Extract the (x, y) coordinate from the center of the cell holding the provided text.  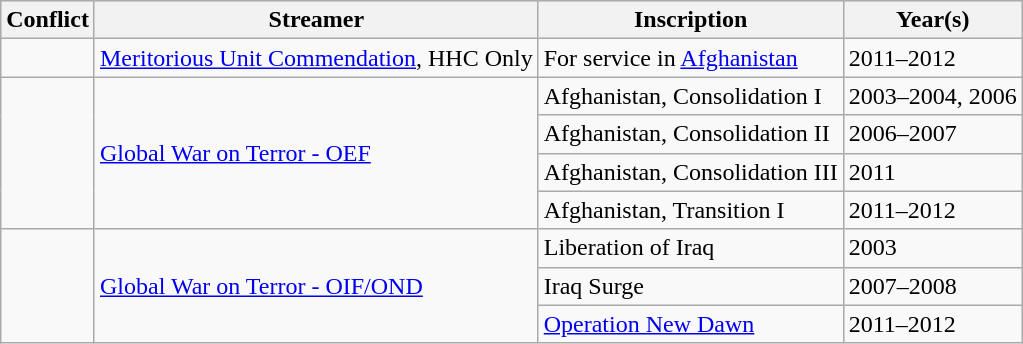
Afghanistan, Consolidation II (690, 134)
2006–2007 (932, 134)
For service in Afghanistan (690, 58)
2011 (932, 172)
2003–2004, 2006 (932, 96)
Iraq Surge (690, 286)
Liberation of Iraq (690, 248)
Year(s) (932, 20)
Inscription (690, 20)
Global War on Terror - OEF (316, 153)
Afghanistan, Transition I (690, 210)
Streamer (316, 20)
Global War on Terror - OIF/OND (316, 286)
2007–2008 (932, 286)
Meritorious Unit Commendation, HHC Only (316, 58)
Afghanistan, Consolidation I (690, 96)
Operation New Dawn (690, 324)
2003 (932, 248)
Conflict (48, 20)
Afghanistan, Consolidation III (690, 172)
